Locate the cell with the specified text and output its [X, Y] center coordinate. 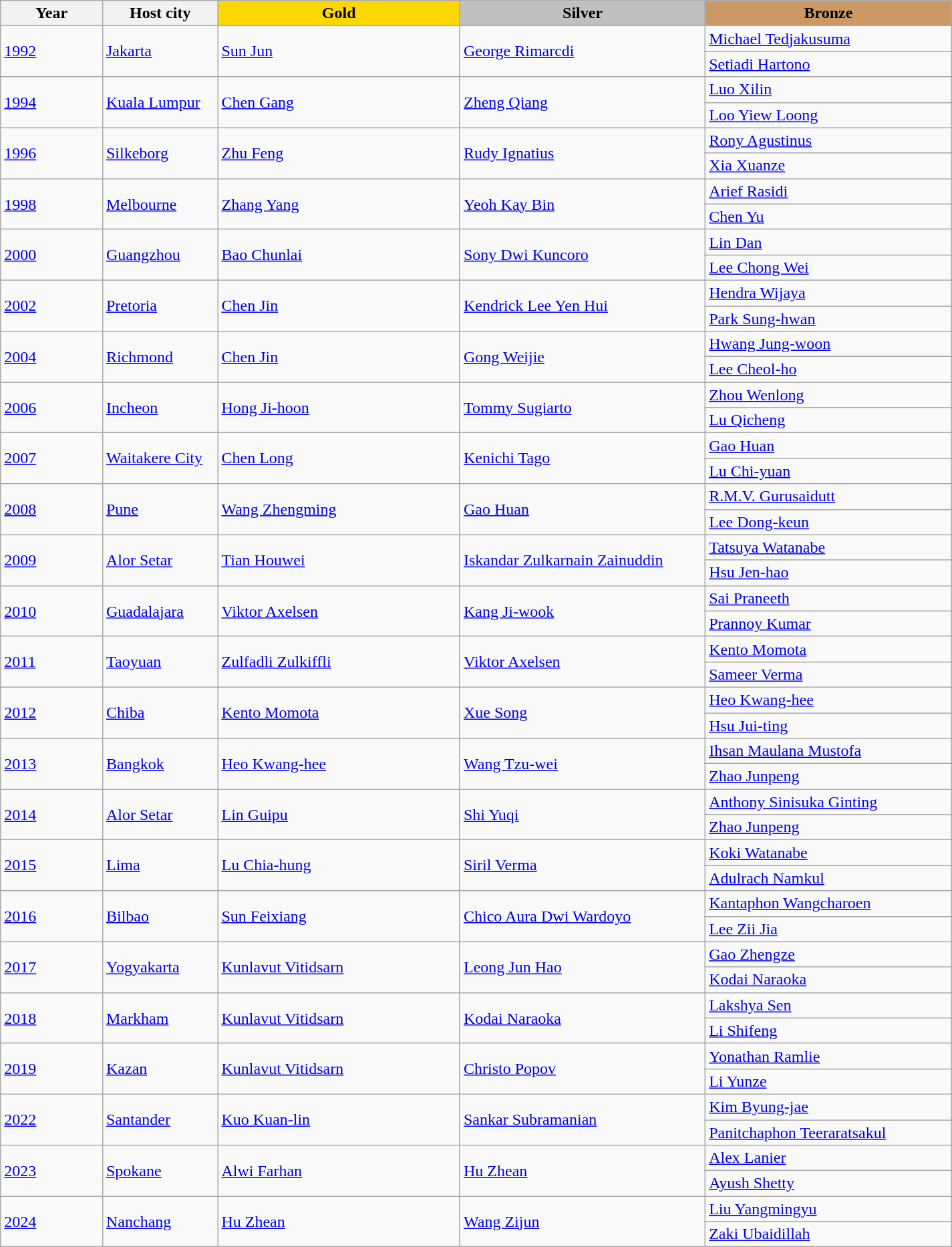
R.M.V. Gurusaidutt [828, 497]
2004 [52, 357]
Lakshya Sen [828, 1005]
Chen Yu [828, 217]
Lee Dong-keun [828, 522]
Lu Chia-hung [339, 865]
Silver [583, 13]
Gong Weijie [583, 357]
Xia Xuanze [828, 166]
Sony Dwi Kuncoro [583, 255]
2009 [52, 560]
2016 [52, 916]
Rony Agustinus [828, 140]
Kendrick Lee Yen Hui [583, 305]
Setiadi Hartono [828, 64]
Arief Rasidi [828, 191]
Santander [160, 1119]
Incheon [160, 408]
Gao Zhengze [828, 954]
Luo Xilin [828, 90]
Pune [160, 509]
Spokane [160, 1171]
2013 [52, 764]
Melbourne [160, 204]
Zhang Yang [339, 204]
2002 [52, 305]
Kenichi Tago [583, 458]
Zheng Qiang [583, 102]
2006 [52, 408]
2008 [52, 509]
Hong Ji-hoon [339, 408]
Bronze [828, 13]
Lu Chi-yuan [828, 471]
Bangkok [160, 764]
Guadalajara [160, 611]
Sai Praneeth [828, 598]
Michael Tedjakusuma [828, 39]
Tatsuya Watanabe [828, 547]
Silkeborg [160, 153]
Pretoria [160, 305]
Ihsan Maulana Mustofa [828, 751]
Wang Tzu-wei [583, 764]
2007 [52, 458]
Lima [160, 865]
1996 [52, 153]
2024 [52, 1222]
Li Yunze [828, 1081]
Waitakere City [160, 458]
Siril Verma [583, 865]
2018 [52, 1018]
Kuo Kuan-lin [339, 1119]
Christo Popov [583, 1069]
Hwang Jung-woon [828, 344]
2011 [52, 662]
Sankar Subramanian [583, 1119]
Panitchaphon Teeraratsakul [828, 1133]
2019 [52, 1069]
Markham [160, 1018]
Tommy Sugiarto [583, 408]
Shi Yuqi [583, 815]
Ayush Shetty [828, 1184]
2017 [52, 967]
Lee Zii Jia [828, 929]
Host city [160, 13]
Loo Yiew Loong [828, 115]
Iskandar Zulkarnain Zainuddin [583, 560]
Lin Guipu [339, 815]
2014 [52, 815]
Chiba [160, 712]
2000 [52, 255]
George Rimarcdi [583, 51]
Xue Song [583, 712]
2010 [52, 611]
Zhou Wenlong [828, 395]
Zhu Feng [339, 153]
2022 [52, 1119]
Adulrach Namkul [828, 878]
Kim Byung-jae [828, 1107]
Jakarta [160, 51]
Liu Yangmingyu [828, 1209]
Year [52, 13]
Alwi Farhan [339, 1171]
Prannoy Kumar [828, 623]
Richmond [160, 357]
Hsu Jen-hao [828, 573]
Chen Long [339, 458]
Sun Feixiang [339, 916]
Guangzhou [160, 255]
Kang Ji-wook [583, 611]
Wang Zijun [583, 1222]
Anthony Sinisuka Ginting [828, 802]
Zaki Ubaidillah [828, 1234]
Bilbao [160, 916]
Lee Cheol-ho [828, 370]
Yogyakarta [160, 967]
2023 [52, 1171]
Taoyuan [160, 662]
1994 [52, 102]
Wang Zhengming [339, 509]
1998 [52, 204]
Leong Jun Hao [583, 967]
Tian Houwei [339, 560]
2012 [52, 712]
Hendra Wijaya [828, 293]
Chen Gang [339, 102]
Kantaphon Wangcharoen [828, 904]
Rudy Ignatius [583, 153]
Nanchang [160, 1222]
Li Shifeng [828, 1030]
Sun Jun [339, 51]
Zulfadli Zulkiffli [339, 662]
Kazan [160, 1069]
Lee Chong Wei [828, 267]
Koki Watanabe [828, 853]
Sameer Verma [828, 674]
2015 [52, 865]
Hsu Jui-ting [828, 725]
Park Sung-hwan [828, 319]
Alex Lanier [828, 1158]
Kuala Lumpur [160, 102]
Yonathan Ramlie [828, 1056]
Lin Dan [828, 242]
Lu Qicheng [828, 420]
Bao Chunlai [339, 255]
1992 [52, 51]
Gold [339, 13]
Yeoh Kay Bin [583, 204]
Chico Aura Dwi Wardoyo [583, 916]
